Pinpoint the cell where the given text exists, returning its (X, Y) midpoint coordinate. 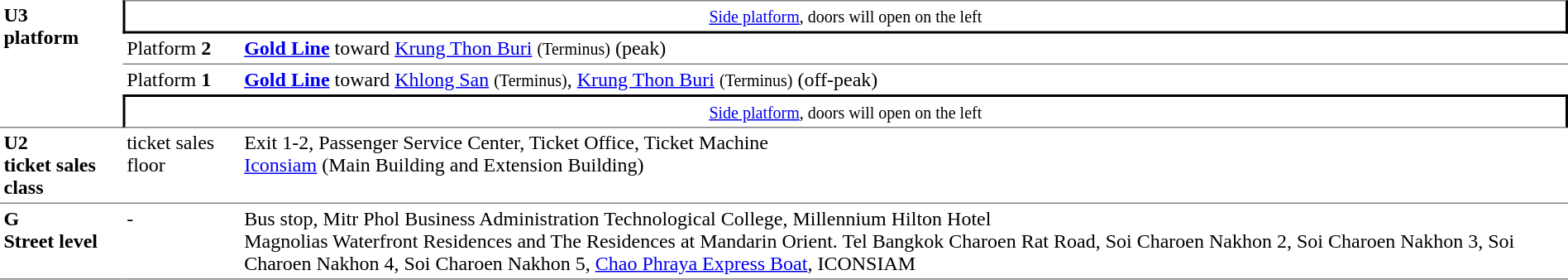
GStreet level (61, 242)
- (182, 242)
Exit 1-2, Passenger Service Center, Ticket Office, Ticket MachineIconsiam (Main Building and Extension Building) (905, 166)
Platform 2 (182, 49)
ticket sales floor (182, 166)
U3platform (61, 64)
Gold Line toward Khlong San (Terminus), Krung Thon Buri (Terminus) (off-peak) (905, 80)
Platform 1 (182, 80)
U2ticket sales class (61, 166)
Gold Line toward Krung Thon Buri (Terminus) (peak) (905, 49)
